Scan for the cell matching the given text and deliver its [x, y] coordinate at center. 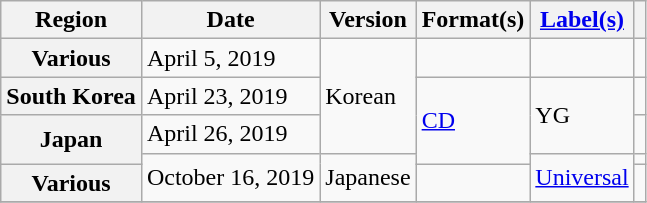
Format(s) [473, 20]
YG [582, 115]
South Korea [72, 96]
CD [473, 120]
April 23, 2019 [230, 96]
Japan [72, 140]
October 16, 2019 [230, 178]
Date [230, 20]
April 26, 2019 [230, 134]
Universal [582, 178]
Label(s) [582, 20]
Version [368, 20]
Korean [368, 96]
April 5, 2019 [230, 58]
Japanese [368, 178]
Region [72, 20]
